Identify which cell holds the provided text, then report its [X, Y] central coordinate. 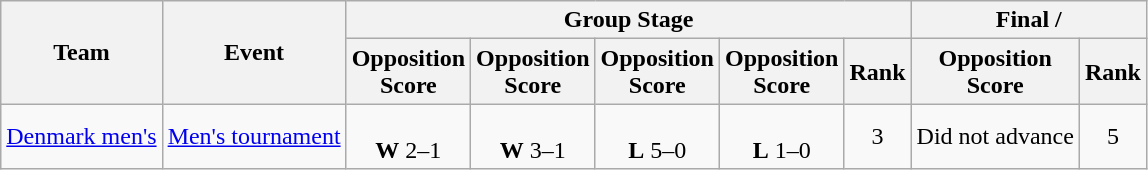
Team [82, 52]
5 [1112, 136]
W 2–1 [408, 136]
Men's tournament [254, 136]
L 1–0 [781, 136]
Group Stage [628, 20]
Did not advance [995, 136]
Final / [1028, 20]
W 3–1 [533, 136]
Denmark men's [82, 136]
L 5–0 [657, 136]
3 [878, 136]
Event [254, 52]
